Detect which cell encompasses the target text, then output its (X, Y) center coordinate. 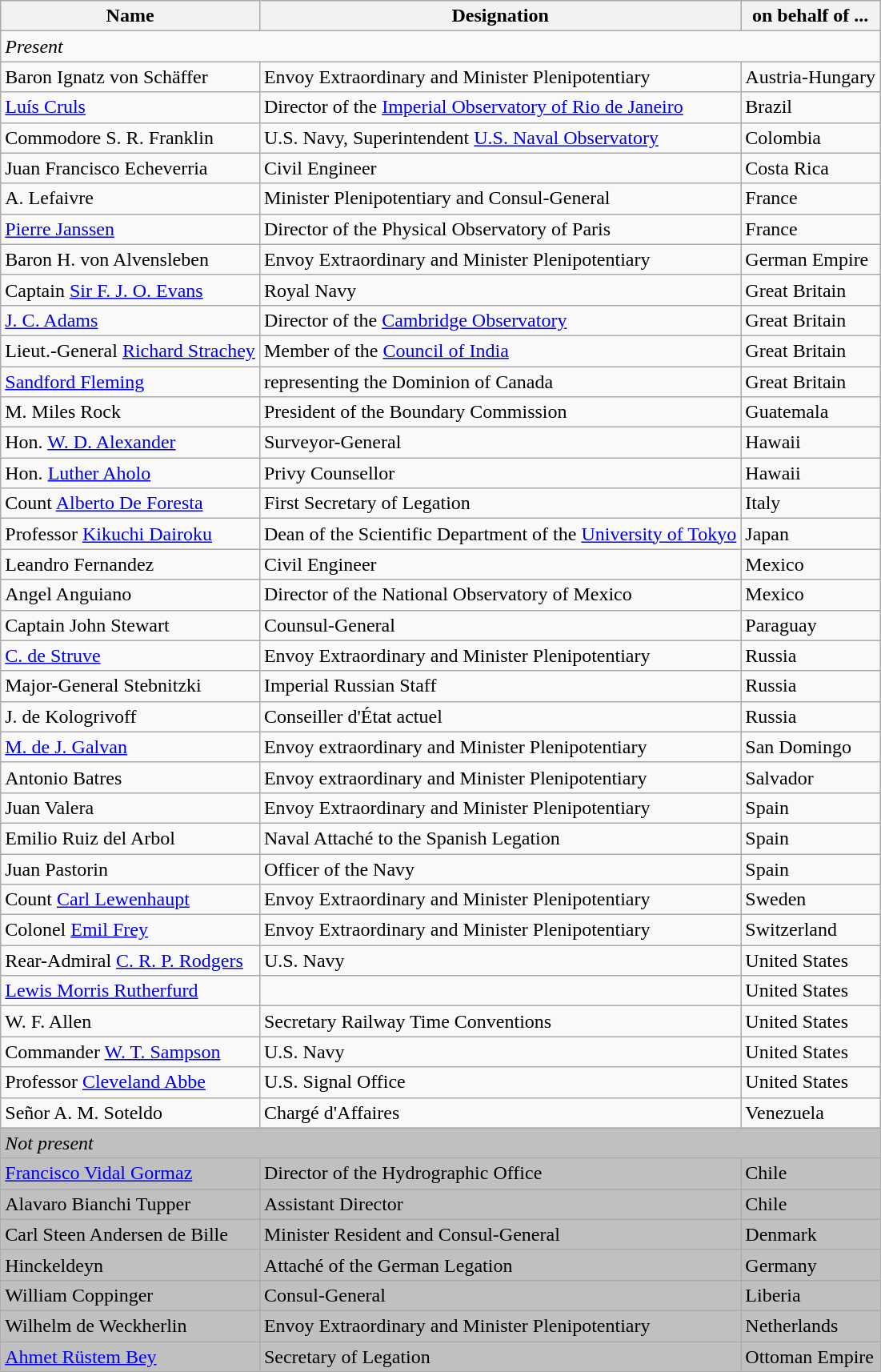
Royal Navy (499, 290)
Count Carl Lewenhaupt (130, 900)
Netherlands (811, 1326)
Wilhelm de Weckherlin (130, 1326)
Director of the Cambridge Observatory (499, 320)
Minister Resident and Consul-General (499, 1234)
U.S. Signal Office (499, 1082)
Commander W. T. Sampson (130, 1052)
Dean of the Scientific Department of the University of Tokyo (499, 534)
Lewis Morris Rutherfurd (130, 991)
Director of the National Observatory of Mexico (499, 595)
Hon. Luther Aholo (130, 473)
Imperial Russian Staff (499, 686)
Carl Steen Andersen de Bille (130, 1234)
Privy Counsellor (499, 473)
C. de Struve (130, 656)
Attaché of the German Legation (499, 1265)
Assistant Director (499, 1204)
Captain Sir F. J. O. Evans (130, 290)
Liberia (811, 1295)
Señor A. M. Soteldo (130, 1113)
Antonio Batres (130, 777)
M. Miles Rock (130, 412)
Switzerland (811, 930)
Paraguay (811, 625)
Conseiller d'État actuel (499, 716)
Hinckeldeyn (130, 1265)
on behalf of ... (811, 16)
Secretary of Legation (499, 1357)
Colombia (811, 138)
Surveyor-General (499, 443)
William Coppinger (130, 1295)
Director of the Hydrographic Office (499, 1173)
Francisco Vidal Gormaz (130, 1173)
Name (130, 16)
Designation (499, 16)
J. de Kologrivoff (130, 716)
Baron H. von Alvensleben (130, 259)
Naval Attaché to the Spanish Legation (499, 838)
Guatemala (811, 412)
Not present (440, 1143)
Counsul-General (499, 625)
J. C. Adams (130, 320)
Ahmet Rüstem Bey (130, 1357)
Consul-General (499, 1295)
Italy (811, 503)
Brazil (811, 107)
Minister Plenipotentiary and Consul-General (499, 199)
Luís Cruls (130, 107)
Colonel Emil Frey (130, 930)
M. de J. Galvan (130, 747)
Ottoman Empire (811, 1357)
Juan Valera (130, 808)
Juan Francisco Echeverria (130, 168)
First Secretary of Legation (499, 503)
Baron Ignatz von Schäffer (130, 77)
Major-General Stebnitzki (130, 686)
Present (440, 46)
Germany (811, 1265)
W. F. Allen (130, 1021)
Officer of the Navy (499, 869)
Alavaro Bianchi Tupper (130, 1204)
Japan (811, 534)
Pierre Janssen (130, 229)
Venezuela (811, 1113)
Director of the Imperial Observatory of Rio de Janeiro (499, 107)
representing the Dominion of Canada (499, 382)
Emilio Ruiz del Arbol (130, 838)
Costa Rica (811, 168)
President of the Boundary Commission (499, 412)
Juan Pastorin (130, 869)
Denmark (811, 1234)
Lieut.-General Richard Strachey (130, 351)
Sandford Fleming (130, 382)
Leandro Fernandez (130, 564)
Hon. W. D. Alexander (130, 443)
Count Alberto De Foresta (130, 503)
Salvador (811, 777)
Director of the Physical Observatory of Paris (499, 229)
Angel Anguiano (130, 595)
Chargé d'Affaires (499, 1113)
Commodore S. R. Franklin (130, 138)
German Empire (811, 259)
Professor Cleveland Abbe (130, 1082)
Secretary Railway Time Conventions (499, 1021)
Captain John Stewart (130, 625)
Rear-Admiral C. R. P. Rodgers (130, 961)
Professor Kikuchi Dairoku (130, 534)
Member of the Council of India (499, 351)
San Domingo (811, 747)
U.S. Navy, Superintendent U.S. Naval Observatory (499, 138)
Austria-Hungary (811, 77)
Sweden (811, 900)
A. Lefaivre (130, 199)
